Scan for the cell matching the given text and deliver its (X, Y) coordinate at center. 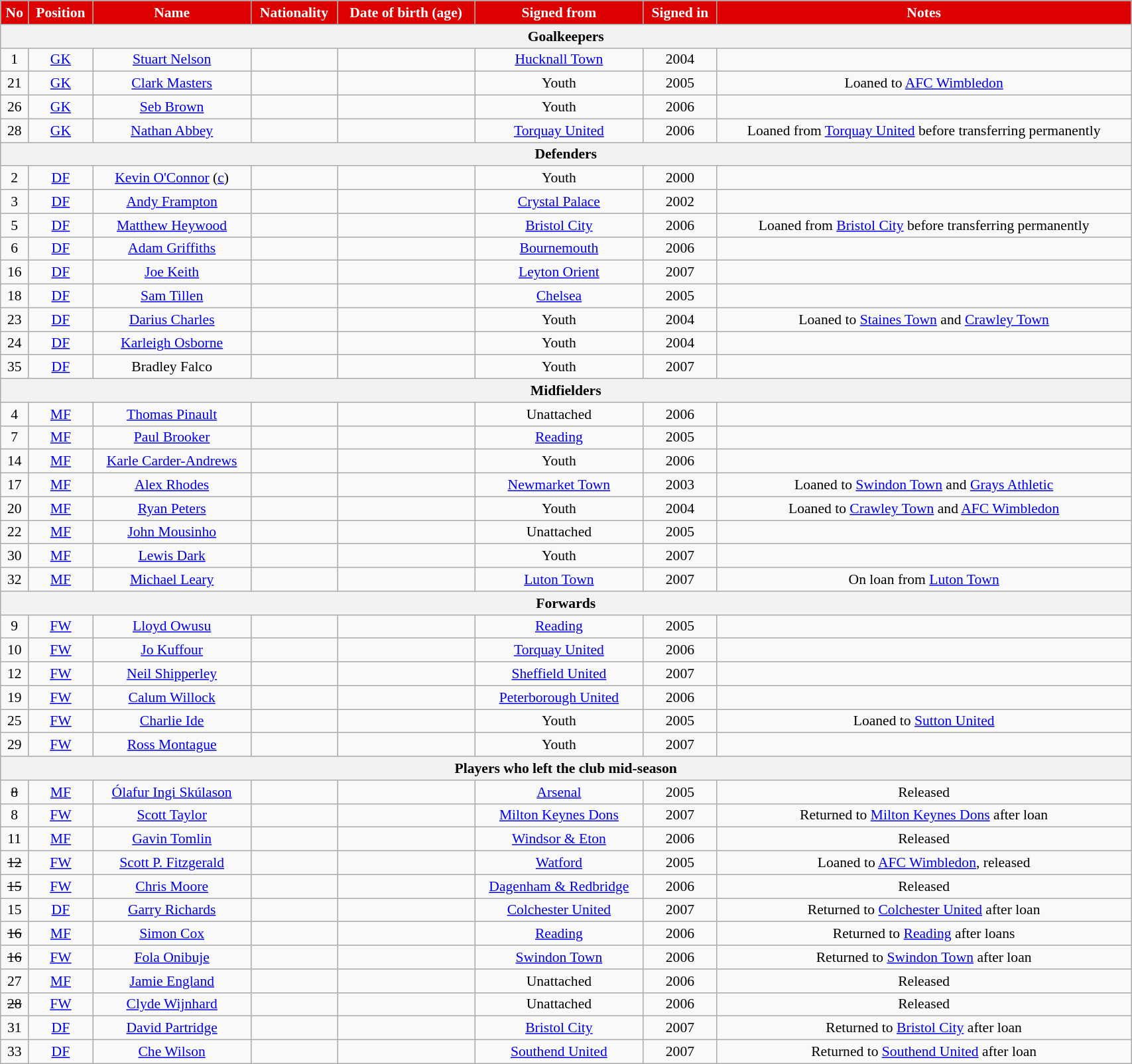
Leyton Orient (560, 272)
Hucknall Town (560, 60)
Dagenham & Redbridge (560, 886)
31 (15, 1028)
Ólafur Ingi Skúlason (172, 792)
Loaned from Bristol City before transferring permanently (924, 225)
Players who left the club mid-season (566, 768)
Matthew Heywood (172, 225)
Loaned to AFC Wimbledon, released (924, 863)
Neil Shipperley (172, 674)
Clyde Wijnhard (172, 1004)
Position (61, 13)
2002 (680, 202)
Nathan Abbey (172, 131)
Karle Carder-Andrews (172, 461)
32 (15, 579)
7 (15, 438)
Thomas Pinault (172, 414)
35 (15, 367)
Loaned to Crawley Town and AFC Wimbledon (924, 508)
Chris Moore (172, 886)
Paul Brooker (172, 438)
Calum Willock (172, 697)
Luton Town (560, 579)
14 (15, 461)
2 (15, 178)
Returned to Swindon Town after loan (924, 957)
Colchester United (560, 910)
Darius Charles (172, 320)
2003 (680, 485)
Arsenal (560, 792)
Fola Onibuje (172, 957)
1 (15, 60)
Ryan Peters (172, 508)
Che Wilson (172, 1052)
Returned to Bristol City after loan (924, 1028)
Southend United (560, 1052)
Jamie England (172, 981)
Loaned to Swindon Town and Grays Athletic (924, 485)
Adam Griffiths (172, 249)
Lewis Dark (172, 556)
Alex Rhodes (172, 485)
Watford (560, 863)
Goalkeepers (566, 36)
Loaned to Sutton United (924, 721)
11 (15, 839)
Midfielders (566, 390)
Milton Keynes Dons (560, 815)
Bradley Falco (172, 367)
Ross Montague (172, 745)
21 (15, 84)
Andy Frampton (172, 202)
Gavin Tomlin (172, 839)
10 (15, 650)
Nationality (294, 13)
24 (15, 343)
Clark Masters (172, 84)
25 (15, 721)
5 (15, 225)
18 (15, 296)
Peterborough United (560, 697)
Joe Keith (172, 272)
Loaned to Staines Town and Crawley Town (924, 320)
Simon Cox (172, 934)
Returned to Milton Keynes Dons after loan (924, 815)
Returned to Southend United after loan (924, 1052)
David Partridge (172, 1028)
Signed in (680, 13)
Signed from (560, 13)
33 (15, 1052)
Michael Leary (172, 579)
2000 (680, 178)
30 (15, 556)
23 (15, 320)
Returned to Reading after loans (924, 934)
4 (15, 414)
Scott Taylor (172, 815)
9 (15, 626)
26 (15, 107)
Notes (924, 13)
Swindon Town (560, 957)
3 (15, 202)
Stuart Nelson (172, 60)
Date of birth (age) (406, 13)
Chelsea (560, 296)
Bournemouth (560, 249)
Garry Richards (172, 910)
Seb Brown (172, 107)
Sam Tillen (172, 296)
Loaned to AFC Wimbledon (924, 84)
Windsor & Eton (560, 839)
20 (15, 508)
Karleigh Osborne (172, 343)
Lloyd Owusu (172, 626)
Kevin O'Connor (c) (172, 178)
John Mousinho (172, 532)
Jo Kuffour (172, 650)
22 (15, 532)
Newmarket Town (560, 485)
19 (15, 697)
Defenders (566, 154)
Charlie Ide (172, 721)
17 (15, 485)
Name (172, 13)
Loaned from Torquay United before transferring permanently (924, 131)
27 (15, 981)
Crystal Palace (560, 202)
Forwards (566, 603)
6 (15, 249)
Sheffield United (560, 674)
Scott P. Fitzgerald (172, 863)
Returned to Colchester United after loan (924, 910)
On loan from Luton Town (924, 579)
29 (15, 745)
No (15, 13)
